From the cell containing the given text, extract its center point as (x, y) coordinate. 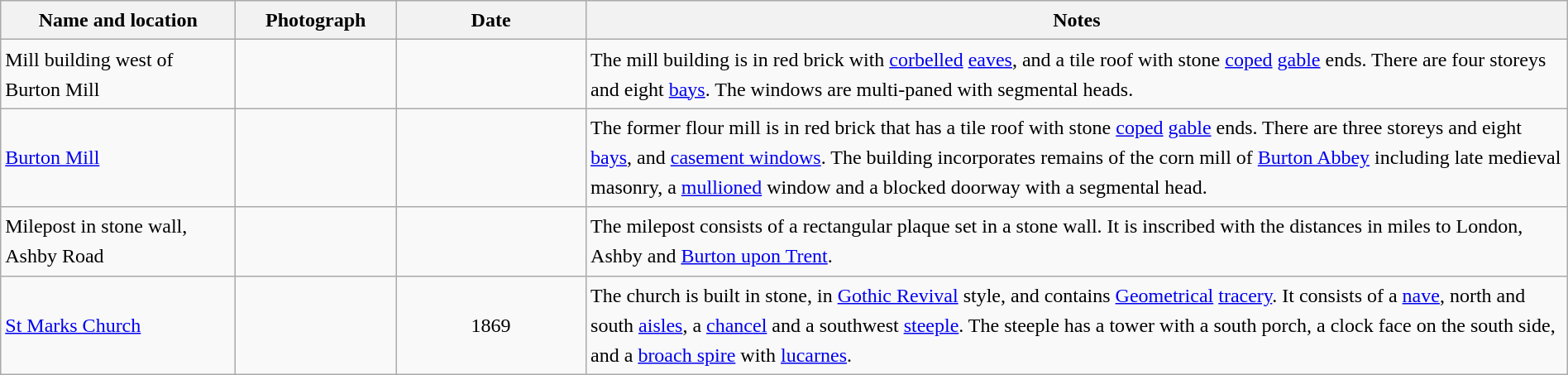
St Marks Church (118, 325)
Date (491, 20)
Name and location (118, 20)
Notes (1077, 20)
Milepost in stone wall, Ashby Road (118, 242)
Photograph (316, 20)
1869 (491, 325)
Mill building west of Burton Mill (118, 75)
Burton Mill (118, 157)
